Find where the given text appears and provide that cell's center as [x, y] coordinate. 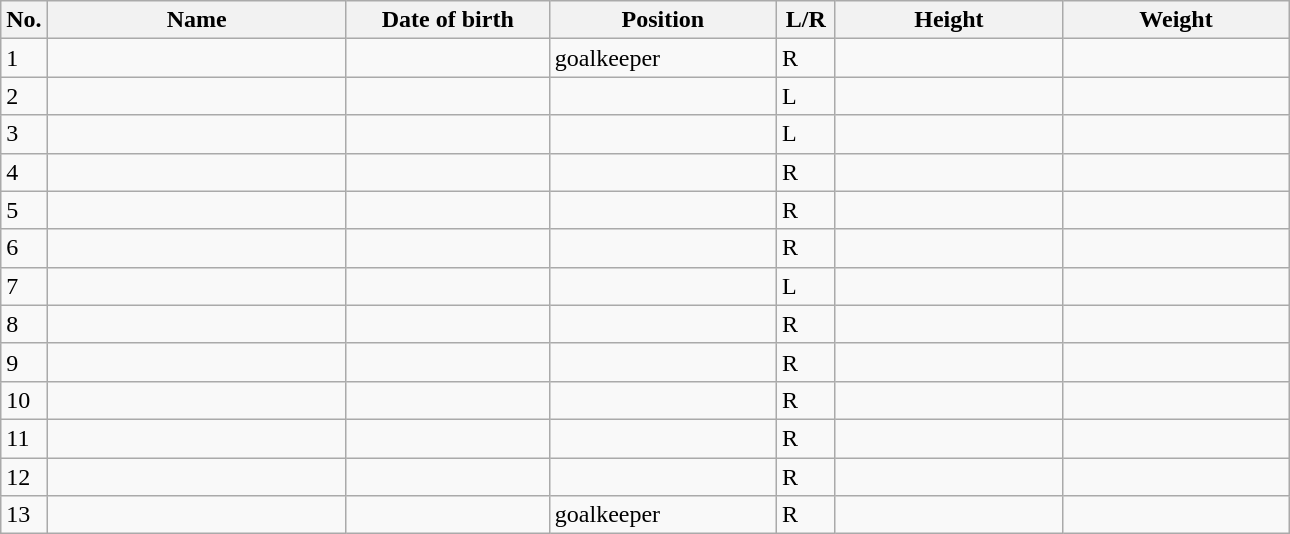
3 [24, 134]
Name [196, 20]
10 [24, 400]
Position [662, 20]
11 [24, 438]
1 [24, 58]
9 [24, 362]
Height [948, 20]
Weight [1176, 20]
7 [24, 286]
8 [24, 324]
12 [24, 477]
2 [24, 96]
5 [24, 210]
Date of birth [448, 20]
L/R [806, 20]
No. [24, 20]
4 [24, 172]
6 [24, 248]
13 [24, 515]
